Return (X, Y) of the center of cell containing provided text 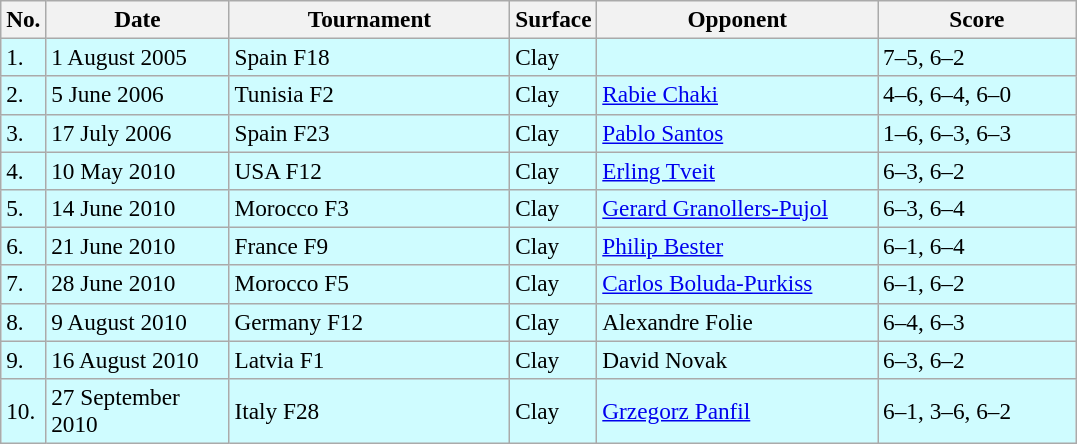
9. (24, 359)
9 August 2010 (138, 322)
6–1, 6–4 (977, 246)
Italy F28 (370, 410)
1–6, 6–3, 6–3 (977, 133)
5. (24, 208)
27 September 2010 (138, 410)
Philip Bester (738, 246)
Gerard Granollers-Pujol (738, 208)
Erling Tveit (738, 170)
Morocco F3 (370, 208)
Surface (554, 19)
Grzegorz Panfil (738, 410)
Latvia F1 (370, 359)
10 May 2010 (138, 170)
28 June 2010 (138, 284)
Pablo Santos (738, 133)
1. (24, 57)
14 June 2010 (138, 208)
7–5, 6–2 (977, 57)
16 August 2010 (138, 359)
Morocco F5 (370, 284)
Carlos Boluda-Purkiss (738, 284)
Opponent (738, 19)
4. (24, 170)
USA F12 (370, 170)
France F9 (370, 246)
Date (138, 19)
2. (24, 95)
6–4, 6–3 (977, 322)
7. (24, 284)
5 June 2006 (138, 95)
Score (977, 19)
17 July 2006 (138, 133)
8. (24, 322)
Alexandre Folie (738, 322)
Germany F12 (370, 322)
4–6, 6–4, 6–0 (977, 95)
No. (24, 19)
Rabie Chaki (738, 95)
10. (24, 410)
Spain F23 (370, 133)
6–1, 3–6, 6–2 (977, 410)
Tournament (370, 19)
David Novak (738, 359)
6–3, 6–4 (977, 208)
Spain F18 (370, 57)
6–1, 6–2 (977, 284)
3. (24, 133)
6. (24, 246)
21 June 2010 (138, 246)
Tunisia F2 (370, 95)
1 August 2005 (138, 57)
